Provide the (X, Y) coordinate of the cell's center where the given text is located.  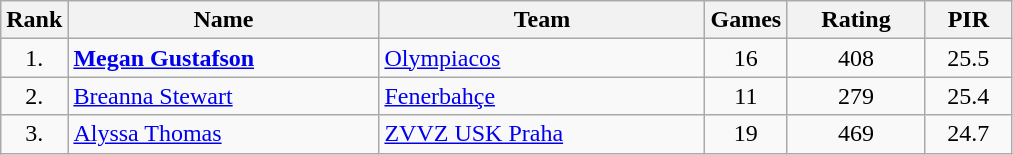
ZVVZ USK Praha (542, 134)
16 (746, 58)
Team (542, 20)
PIR (968, 20)
279 (856, 96)
11 (746, 96)
Olympiacos (542, 58)
Alyssa Thomas (224, 134)
Megan Gustafson (224, 58)
469 (856, 134)
2. (34, 96)
25.5 (968, 58)
408 (856, 58)
1. (34, 58)
Games (746, 20)
25.4 (968, 96)
Rank (34, 20)
Rating (856, 20)
24.7 (968, 134)
3. (34, 134)
Breanna Stewart (224, 96)
19 (746, 134)
Name (224, 20)
Fenerbahçe (542, 96)
